Identify which cell holds the provided text, then report its (X, Y) central coordinate. 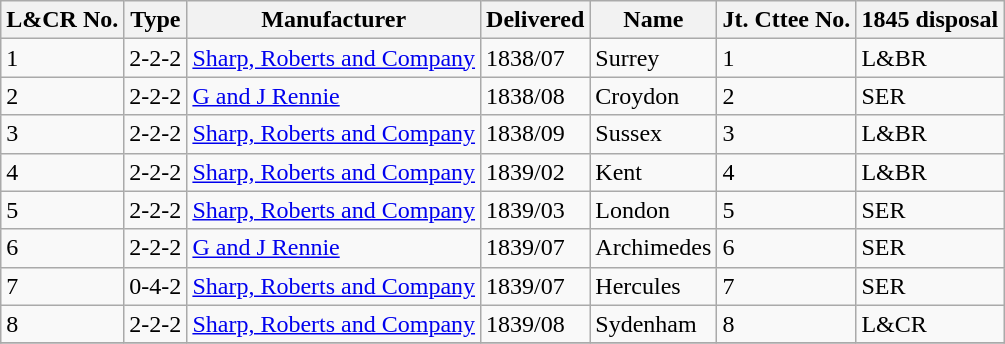
Type (156, 20)
1845 disposal (930, 20)
London (654, 210)
L&CR No. (62, 20)
L&CR (930, 324)
1838/09 (536, 134)
Croydon (654, 96)
0-4-2 (156, 286)
Jt. Cttee No. (786, 20)
1839/08 (536, 324)
Kent (654, 172)
Name (654, 20)
Hercules (654, 286)
1839/03 (536, 210)
Manufacturer (334, 20)
Archimedes (654, 248)
Sydenham (654, 324)
Sussex (654, 134)
1838/07 (536, 58)
1838/08 (536, 96)
Surrey (654, 58)
1839/02 (536, 172)
Delivered (536, 20)
